Identify which cell holds the provided text, then report its [X, Y] central coordinate. 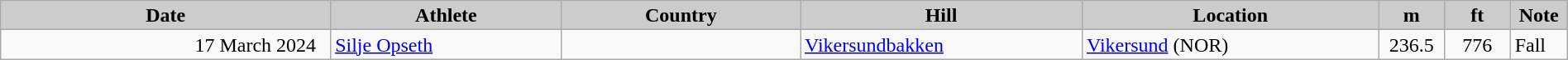
Date [165, 15]
Silje Opseth [447, 45]
Note [1538, 15]
Vikersundbakken [941, 45]
Hill [941, 15]
Country [681, 15]
ft [1478, 15]
Athlete [447, 15]
Fall [1538, 45]
236.5 [1412, 45]
17 March 2024 [165, 45]
Vikersund (NOR) [1230, 45]
776 [1478, 45]
m [1412, 15]
Location [1230, 15]
